Identify which cell holds the provided text, then report its [X, Y] central coordinate. 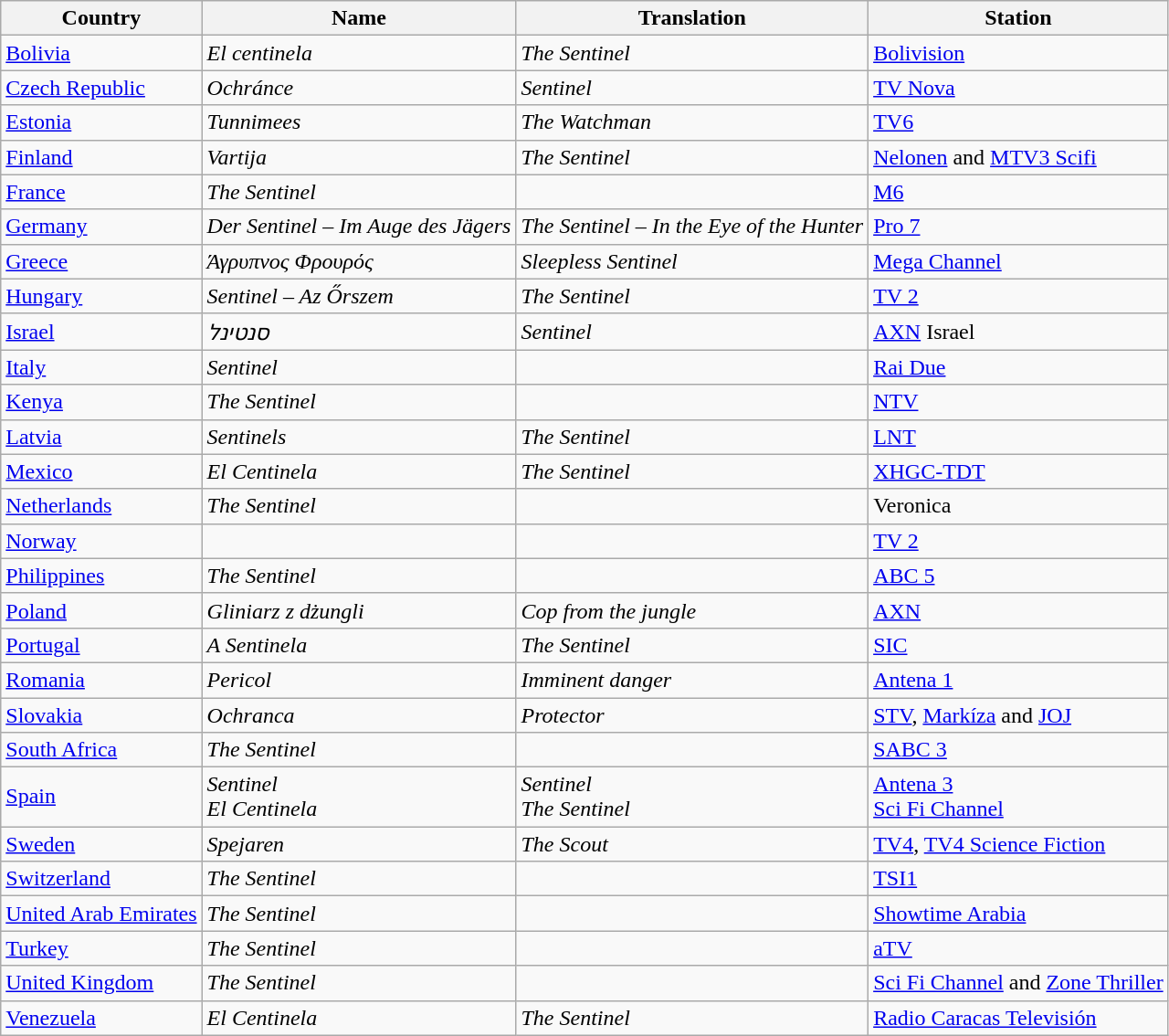
Netherlands [101, 506]
South Africa [101, 750]
United Kingdom [101, 983]
Sentinels [359, 437]
Bolivia [101, 53]
Estonia [101, 122]
STV, Markíza and JOJ [1019, 715]
Vartija [359, 157]
Czech Republic [101, 88]
Sweden [101, 844]
A Sentinela [359, 645]
Cop from the jungle [692, 610]
Antena 3 Sci Fi Channel [1019, 797]
Pericol [359, 680]
Norway [101, 541]
Showtime Arabia [1019, 914]
El centinela [359, 53]
Sleepless Sentinel [692, 261]
aTV [1019, 948]
Bolivision [1019, 53]
Germany [101, 227]
TV4, TV4 Science Fiction [1019, 844]
Poland [101, 610]
AXN [1019, 610]
TV6 [1019, 122]
Tunnimees [359, 122]
NTV [1019, 402]
Mega Channel [1019, 261]
Nelonen and MTV3 Scifi [1019, 157]
Italy [101, 367]
United Arab Emirates [101, 914]
Slovakia [101, 715]
Turkey [101, 948]
SIC [1019, 645]
Latvia [101, 437]
Spain [101, 797]
Ochránce [359, 88]
Venezuela [101, 1018]
סנטינל [359, 332]
France [101, 192]
Άγρυπνος Φρουρός [359, 261]
Rai Due [1019, 367]
Spejaren [359, 844]
Philippines [101, 576]
Imminent danger [692, 680]
LNT [1019, 437]
Antena 1 [1019, 680]
Mexico [101, 471]
Greece [101, 261]
SentinelThe Sentinel [692, 797]
Country [101, 18]
The Watchman [692, 122]
Radio Caracas Televisión [1019, 1018]
Veronica [1019, 506]
Switzerland [101, 879]
Pro 7 [1019, 227]
Romania [101, 680]
Finland [101, 157]
Protector [692, 715]
SABC 3 [1019, 750]
Translation [692, 18]
The Scout [692, 844]
TSI1 [1019, 879]
AXN Israel [1019, 332]
Sci Fi Channel and Zone Thriller [1019, 983]
XHGC-TDT [1019, 471]
Ochranca [359, 715]
Sentinel – Az Őrszem [359, 296]
Portugal [101, 645]
ABC 5 [1019, 576]
Hungary [101, 296]
Der Sentinel – Im Auge des Jägers [359, 227]
Station [1019, 18]
Gliniarz z dżungli [359, 610]
Name [359, 18]
TV Nova [1019, 88]
The Sentinel – In the Eye of the Hunter [692, 227]
M6 [1019, 192]
Israel [101, 332]
Sentinel El Centinela [359, 797]
Kenya [101, 402]
